Pinpoint the cell where the given text exists, returning its (X, Y) midpoint coordinate. 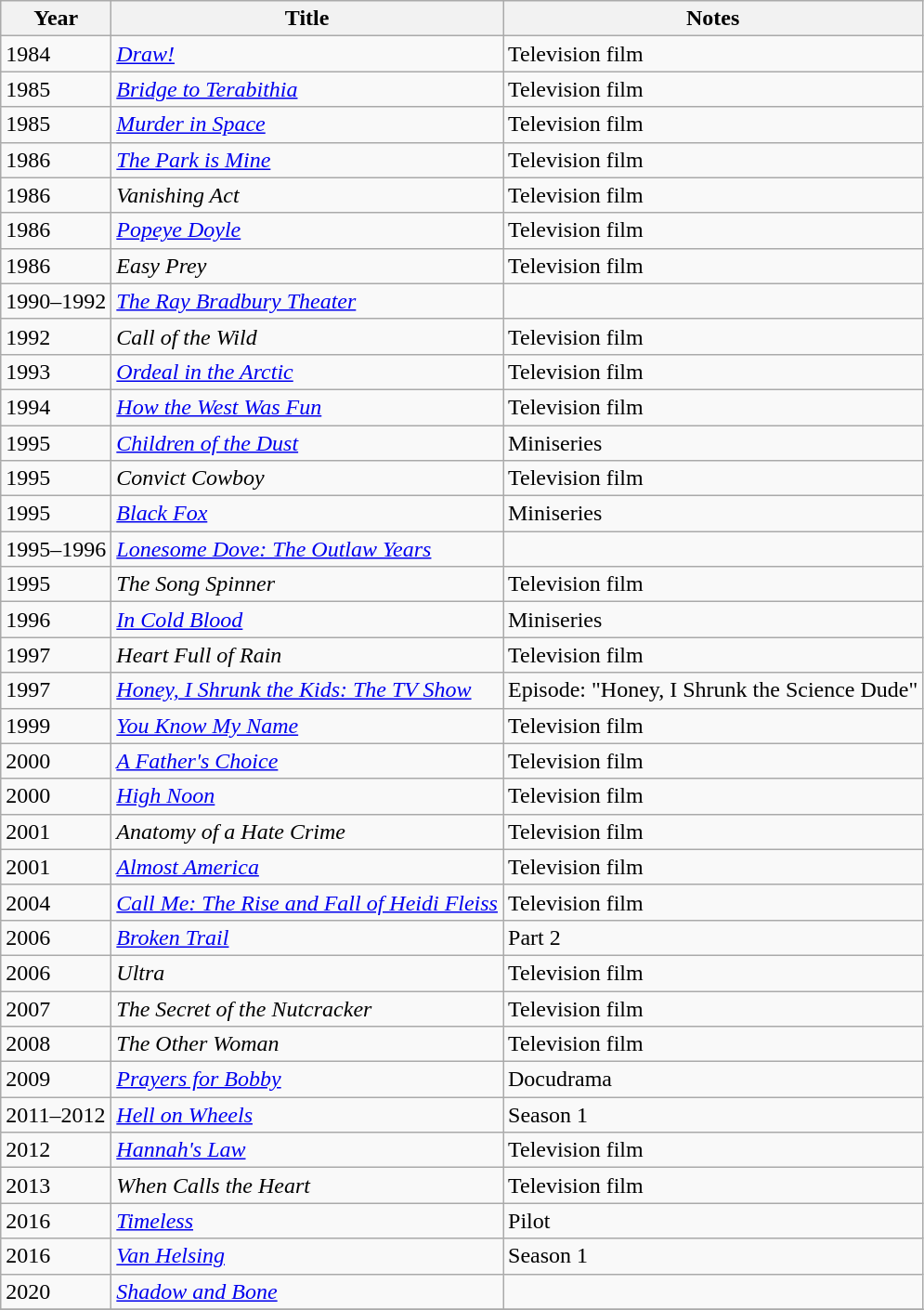
High Noon (307, 796)
1993 (56, 372)
Broken Trail (307, 937)
2007 (56, 1008)
2020 (56, 1291)
Murder in Space (307, 124)
Year (56, 19)
Bridge to Terabithia (307, 89)
Heart Full of Rain (307, 655)
Draw! (307, 54)
Timeless (307, 1221)
Anatomy of a Hate Crime (307, 832)
Van Helsing (307, 1256)
Title (307, 19)
Black Fox (307, 514)
Episode: "Honey, I Shrunk the Science Dude" (713, 690)
Ultra (307, 973)
The Secret of the Nutcracker (307, 1008)
Prayers for Bobby (307, 1080)
Vanishing Act (307, 195)
2008 (56, 1044)
The Other Woman (307, 1044)
Almost America (307, 867)
Pilot (713, 1221)
You Know My Name (307, 726)
The Ray Bradbury Theater (307, 301)
Notes (713, 19)
Hannah's Law (307, 1150)
2012 (56, 1150)
When Calls the Heart (307, 1186)
1995–1996 (56, 549)
2004 (56, 902)
1990–1992 (56, 301)
Convict Cowboy (307, 478)
Call Me: The Rise and Fall of Heidi Fleiss (307, 902)
2013 (56, 1186)
Docudrama (713, 1080)
The Song Spinner (307, 584)
Hell on Wheels (307, 1115)
1994 (56, 407)
2011–2012 (56, 1115)
2009 (56, 1080)
The Park is Mine (307, 160)
Popeye Doyle (307, 230)
Lonesome Dove: The Outlaw Years (307, 549)
Children of the Dust (307, 443)
Shadow and Bone (307, 1291)
Call of the Wild (307, 336)
1992 (56, 336)
Part 2 (713, 937)
A Father's Choice (307, 761)
How the West Was Fun (307, 407)
1996 (56, 620)
1999 (56, 726)
Honey, I Shrunk the Kids: The TV Show (307, 690)
Ordeal in the Arctic (307, 372)
Easy Prey (307, 266)
1984 (56, 54)
In Cold Blood (307, 620)
